Identify which cell holds the provided text, then report its [X, Y] central coordinate. 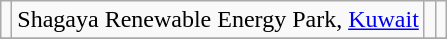
Shagaya Renewable Energy Park, Kuwait [218, 20]
